Identify which cell holds the provided text, then report its [x, y] central coordinate. 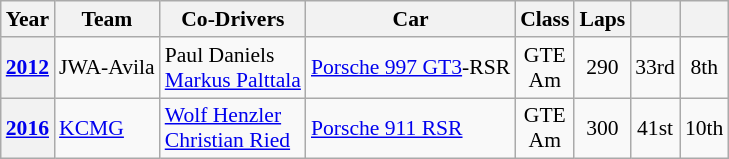
Paul Daniels Markus Palttala [233, 68]
Car [410, 19]
290 [602, 68]
Class [544, 19]
Co-Drivers [233, 19]
300 [602, 128]
Team [107, 19]
Wolf Henzler Christian Ried [233, 128]
Laps [602, 19]
KCMG [107, 128]
2016 [28, 128]
33rd [655, 68]
10th [704, 128]
Porsche 911 RSR [410, 128]
41st [655, 128]
2012 [28, 68]
Year [28, 19]
Porsche 997 GT3-RSR [410, 68]
JWA-Avila [107, 68]
8th [704, 68]
